Scan for the cell matching the given text and deliver its [X, Y] coordinate at center. 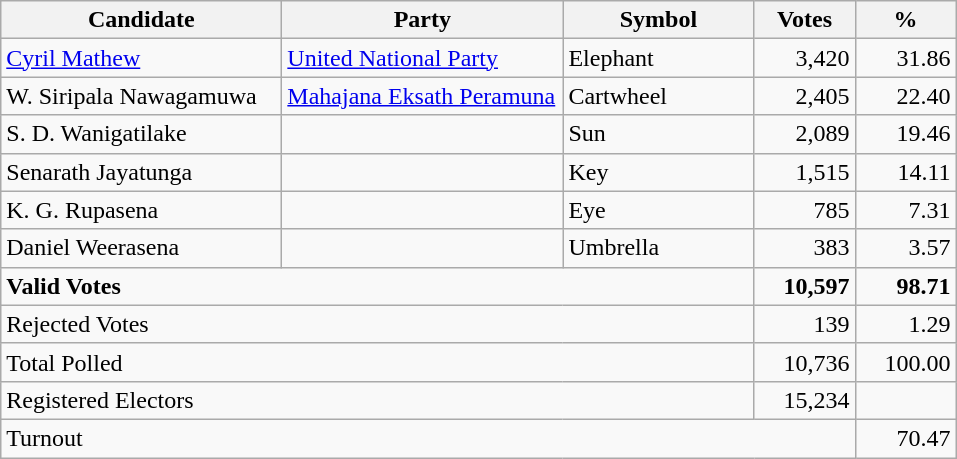
22.40 [906, 96]
Eye [658, 210]
Key [658, 172]
2,089 [804, 134]
Symbol [658, 20]
Cartwheel [658, 96]
Senarath Jayatunga [142, 172]
15,234 [804, 400]
10,736 [804, 362]
19.46 [906, 134]
Candidate [142, 20]
Party [422, 20]
98.71 [906, 286]
Total Polled [378, 362]
31.86 [906, 58]
1,515 [804, 172]
Sun [658, 134]
% [906, 20]
1.29 [906, 324]
Daniel Weerasena [142, 248]
14.11 [906, 172]
383 [804, 248]
70.47 [906, 438]
Registered Electors [378, 400]
10,597 [804, 286]
Rejected Votes [378, 324]
Elephant [658, 58]
Votes [804, 20]
United National Party [422, 58]
Cyril Mathew [142, 58]
785 [804, 210]
Valid Votes [378, 286]
K. G. Rupasena [142, 210]
100.00 [906, 362]
Umbrella [658, 248]
3,420 [804, 58]
139 [804, 324]
2,405 [804, 96]
Mahajana Eksath Peramuna [422, 96]
Turnout [428, 438]
S. D. Wanigatilake [142, 134]
W. Siripala Nawagamuwa [142, 96]
7.31 [906, 210]
3.57 [906, 248]
